Extract the [x, y] coordinate from the center of the cell holding the provided text.  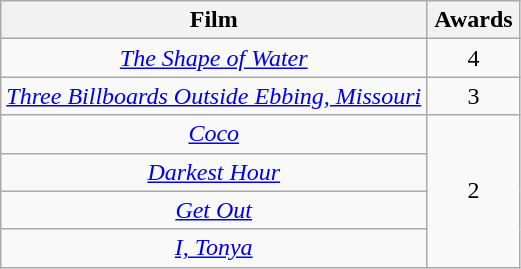
3 [474, 96]
Awards [474, 20]
Darkest Hour [214, 172]
Three Billboards Outside Ebbing, Missouri [214, 96]
Film [214, 20]
Get Out [214, 210]
The Shape of Water [214, 58]
4 [474, 58]
Coco [214, 134]
I, Tonya [214, 248]
2 [474, 191]
